Scan for the cell matching the given text and deliver its [X, Y] coordinate at center. 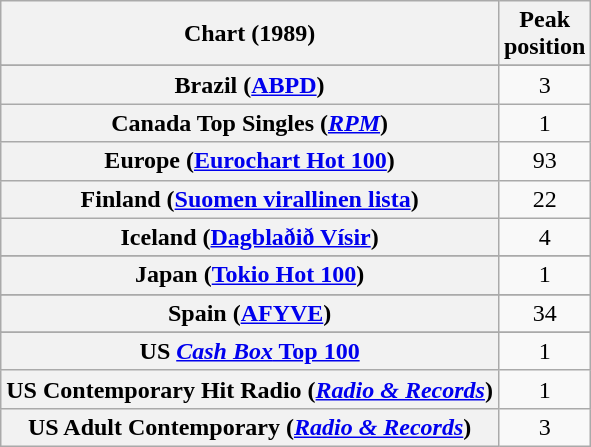
US Contemporary Hit Radio (Radio & Records) [250, 389]
Spain (AFYVE) [250, 313]
Peakposition [544, 34]
93 [544, 161]
22 [544, 199]
Canada Top Singles (RPM) [250, 123]
US Adult Contemporary (Radio & Records) [250, 427]
Iceland (Dagblaðið Vísir) [250, 237]
Finland (Suomen virallinen lista) [250, 199]
Europe (Eurochart Hot 100) [250, 161]
4 [544, 237]
Japan (Tokio Hot 100) [250, 275]
Chart (1989) [250, 34]
US Cash Box Top 100 [250, 351]
34 [544, 313]
Brazil (ABPD) [250, 85]
